Return the (x, y) coordinate for the center point of the cell that contains the specified text.  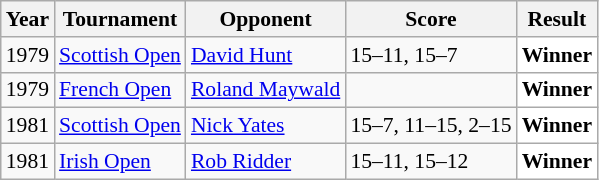
Nick Yates (266, 126)
15–7, 11–15, 2–15 (430, 126)
Irish Open (120, 162)
Score (430, 19)
Tournament (120, 19)
Rob Ridder (266, 162)
David Hunt (266, 55)
Year (28, 19)
Roland Maywald (266, 90)
15–11, 15–12 (430, 162)
Result (558, 19)
15–11, 15–7 (430, 55)
French Open (120, 90)
Opponent (266, 19)
